Identify which cell holds the provided text, then report its [X, Y] central coordinate. 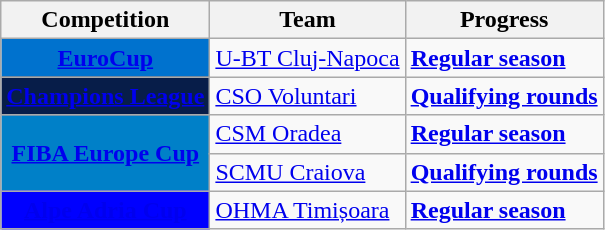
U-BT Cluj-Napoca [308, 58]
Competition [106, 20]
Team [308, 20]
Champions League [106, 96]
CSM Oradea [308, 134]
SCMU Craiova [308, 172]
Progress [504, 20]
FIBA Europe Cup [106, 153]
OHMA Timișoara [308, 210]
CSO Voluntari [308, 96]
EuroCup [106, 58]
Alpe Adria Cup [106, 210]
